Search for the cell housing the specified text and yield its (X, Y) center coordinate. 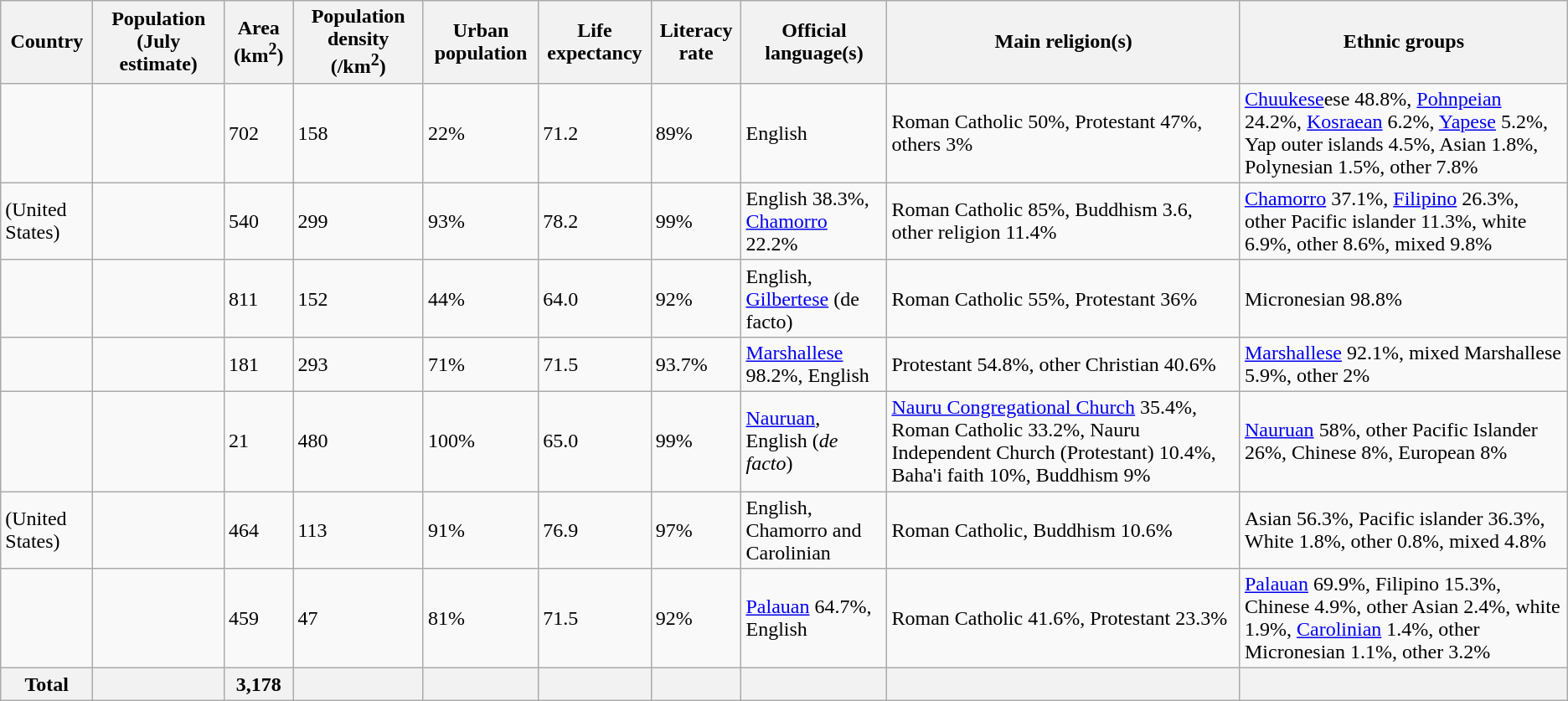
Roman Catholic 55%, Protestant 36% (1064, 298)
Ethnic groups (1404, 42)
English, Gilbertese (de facto) (814, 298)
Chamorro 37.1%, Filipino 26.3%, other Pacific islander 11.3%, white 6.9%, other 8.6%, mixed 9.8% (1404, 221)
158 (358, 132)
71% (481, 363)
Roman Catholic 41.6%, Protestant 23.3% (1064, 618)
Asian 56.3%, Pacific islander 36.3%, White 1.8%, other 0.8%, mixed 4.8% (1404, 530)
Roman Catholic 50%, Protestant 47%, others 3% (1064, 132)
293 (358, 363)
76.9 (595, 530)
Palauan 69.9%, Filipino 15.3%, Chinese 4.9%, other Asian 2.4%, white 1.9%, Carolinian 1.4%, other Micronesian 1.1%, other 3.2% (1404, 618)
81% (481, 618)
Total (47, 684)
181 (259, 363)
100% (481, 442)
Life expectancy (595, 42)
Urban population (481, 42)
Population (July estimate) (159, 42)
811 (259, 298)
Main religion(s) (1064, 42)
47 (358, 618)
Protestant 54.8%, other Christian 40.6% (1064, 363)
Roman Catholic 85%, Buddhism 3.6, other religion 11.4% (1064, 221)
152 (358, 298)
Literacy rate (696, 42)
93% (481, 221)
65.0 (595, 442)
480 (358, 442)
Marshallese 92.1%, mixed Marshallese 5.9%, other 2% (1404, 363)
Country (47, 42)
540 (259, 221)
3,178 (259, 684)
Marshallese 98.2%, English (814, 363)
93.7% (696, 363)
78.2 (595, 221)
71.2 (595, 132)
21 (259, 442)
Population density (/km2) (358, 42)
22% (481, 132)
Chuukeseese 48.8%, Pohnpeian 24.2%, Kosraean 6.2%, Yapese 5.2%, Yap outer islands 4.5%, Asian 1.8%, Polynesian 1.5%, other 7.8% (1404, 132)
113 (358, 530)
Nauruan 58%, other Pacific Islander 26%, Chinese 8%, European 8% (1404, 442)
English (814, 132)
Area (km2) (259, 42)
Nauru Congregational Church 35.4%, Roman Catholic 33.2%, Nauru Independent Church (Protestant) 10.4%, Baha'i faith 10%, Buddhism 9% (1064, 442)
97% (696, 530)
Nauruan, English (de facto) (814, 442)
Roman Catholic, Buddhism 10.6% (1064, 530)
Micronesian 98.8% (1404, 298)
English, Chamorro and Carolinian (814, 530)
Palauan 64.7%, English (814, 618)
64.0 (595, 298)
464 (259, 530)
299 (358, 221)
91% (481, 530)
Official language(s) (814, 42)
89% (696, 132)
44% (481, 298)
English 38.3%, Chamorro 22.2% (814, 221)
459 (259, 618)
702 (259, 132)
